Scan for the cell matching the given text and deliver its (X, Y) coordinate at center. 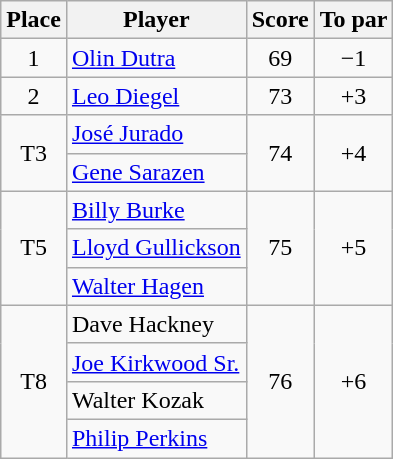
To par (354, 20)
Player (156, 20)
José Jurado (156, 134)
−1 (354, 58)
Lloyd Gullickson (156, 248)
Walter Kozak (156, 400)
73 (280, 96)
T8 (34, 381)
Gene Sarazen (156, 172)
Joe Kirkwood Sr. (156, 362)
Billy Burke (156, 210)
76 (280, 381)
+5 (354, 248)
1 (34, 58)
69 (280, 58)
T3 (34, 153)
Olin Dutra (156, 58)
Place (34, 20)
+6 (354, 381)
+3 (354, 96)
Leo Diegel (156, 96)
74 (280, 153)
+4 (354, 153)
Philip Perkins (156, 438)
T5 (34, 248)
75 (280, 248)
Score (280, 20)
Dave Hackney (156, 324)
2 (34, 96)
Walter Hagen (156, 286)
